Return the [x, y] coordinate for the center point of the cell that contains the specified text.  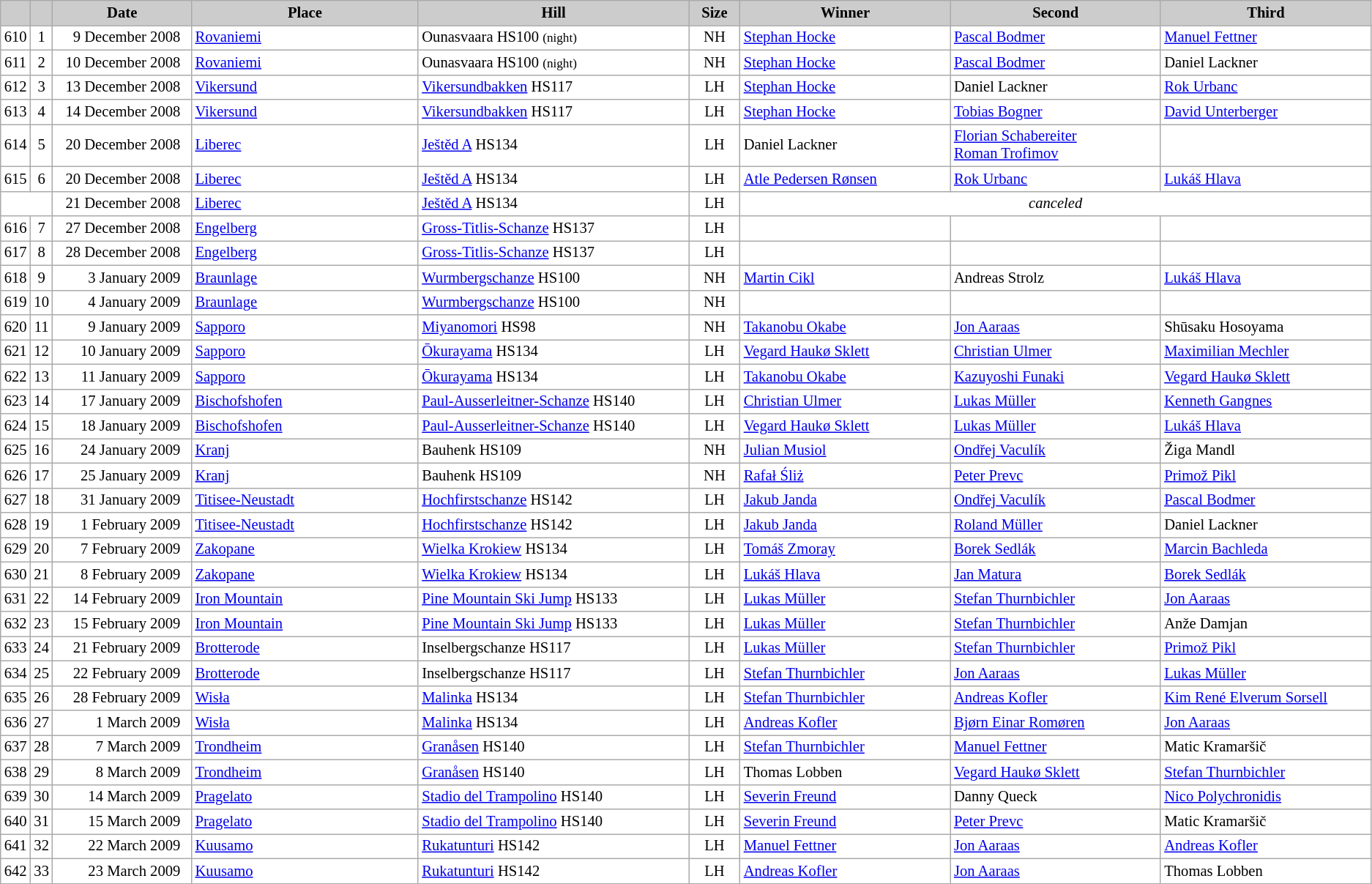
13 December 2008 [122, 87]
2 [41, 62]
24 January 2009 [122, 450]
5 [41, 145]
19 [41, 525]
617 [16, 253]
28 December 2008 [122, 253]
8 March 2009 [122, 772]
6 [41, 179]
25 January 2009 [122, 475]
619 [16, 302]
630 [16, 574]
611 [16, 62]
627 [16, 500]
32 [41, 846]
615 [16, 179]
4 January 2009 [122, 302]
8 February 2009 [122, 574]
639 [16, 797]
3 [41, 87]
625 [16, 450]
9 December 2008 [122, 37]
Tomáš Zmoray [845, 549]
23 [41, 623]
Kenneth Gangnes [1265, 401]
18 [41, 500]
1 February 2009 [122, 525]
629 [16, 549]
621 [16, 352]
631 [16, 599]
641 [16, 846]
17 January 2009 [122, 401]
614 [16, 145]
22 February 2009 [122, 673]
12 [41, 352]
Place [305, 12]
15 March 2009 [122, 821]
642 [16, 871]
1 [41, 37]
28 [41, 747]
Andreas Strolz [1056, 278]
14 February 2009 [122, 599]
14 [41, 401]
633 [16, 648]
Žiga Mandl [1265, 450]
33 [41, 871]
636 [16, 723]
27 December 2008 [122, 228]
22 March 2009 [122, 846]
Hill [553, 12]
15 [41, 426]
David Unterberger [1265, 112]
Nico Polychronidis [1265, 797]
Roland Müller [1056, 525]
624 [16, 426]
10 December 2008 [122, 62]
635 [16, 698]
20 [41, 549]
620 [16, 327]
23 March 2009 [122, 871]
Second [1056, 12]
22 [41, 599]
638 [16, 772]
632 [16, 623]
29 [41, 772]
9 January 2009 [122, 327]
628 [16, 525]
Third [1265, 12]
613 [16, 112]
18 January 2009 [122, 426]
24 [41, 648]
16 [41, 450]
618 [16, 278]
Rafał Śliż [845, 475]
27 [41, 723]
8 [41, 253]
Julian Musiol [845, 450]
31 January 2009 [122, 500]
7 [41, 228]
28 February 2009 [122, 698]
Miyanomori HS98 [553, 327]
14 December 2008 [122, 112]
7 March 2009 [122, 747]
612 [16, 87]
610 [16, 37]
Anže Damjan [1265, 623]
Size [715, 12]
Atle Pedersen Rønsen [845, 179]
Date [122, 12]
26 [41, 698]
Maximilian Mechler [1265, 352]
3 January 2009 [122, 278]
1 March 2009 [122, 723]
11 [41, 327]
25 [41, 673]
640 [16, 821]
Martin Cikl [845, 278]
13 [41, 376]
10 [41, 302]
637 [16, 747]
Winner [845, 12]
17 [41, 475]
4 [41, 112]
9 [41, 278]
634 [16, 673]
30 [41, 797]
Bjørn Einar Romøren [1056, 723]
21 December 2008 [122, 204]
626 [16, 475]
Kazuyoshi Funaki [1056, 376]
Jan Matura [1056, 574]
Tobias Bogner [1056, 112]
14 March 2009 [122, 797]
622 [16, 376]
Shūsaku Hosoyama [1265, 327]
Kim René Elverum Sorsell [1265, 698]
11 January 2009 [122, 376]
31 [41, 821]
616 [16, 228]
21 February 2009 [122, 648]
Florian Schabereiter Roman Trofimov [1056, 145]
10 January 2009 [122, 352]
canceled [1056, 204]
15 February 2009 [122, 623]
21 [41, 574]
7 February 2009 [122, 549]
Marcin Bachleda [1265, 549]
Danny Queck [1056, 797]
623 [16, 401]
